Determine the [x, y] coordinate at the center of the cell enclosing the given text.  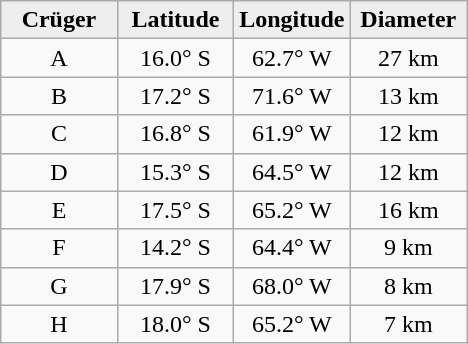
18.0° S [175, 324]
64.5° W [292, 172]
Longitude [292, 20]
16.8° S [175, 134]
Latitude [175, 20]
Crüger [59, 20]
17.5° S [175, 210]
7 km [408, 324]
8 km [408, 286]
B [59, 96]
C [59, 134]
17.9° S [175, 286]
D [59, 172]
17.2° S [175, 96]
61.9° W [292, 134]
F [59, 248]
Diameter [408, 20]
G [59, 286]
13 km [408, 96]
A [59, 58]
27 km [408, 58]
68.0° W [292, 286]
62.7° W [292, 58]
H [59, 324]
16.0° S [175, 58]
15.3° S [175, 172]
14.2° S [175, 248]
64.4° W [292, 248]
71.6° W [292, 96]
9 km [408, 248]
E [59, 210]
16 km [408, 210]
